Search for the cell housing the specified text and yield its (x, y) center coordinate. 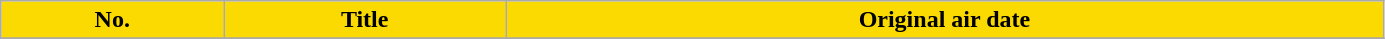
Title (365, 20)
No. (112, 20)
Original air date (945, 20)
